Determine the [x, y] coordinate at the center of the cell enclosing the given text.  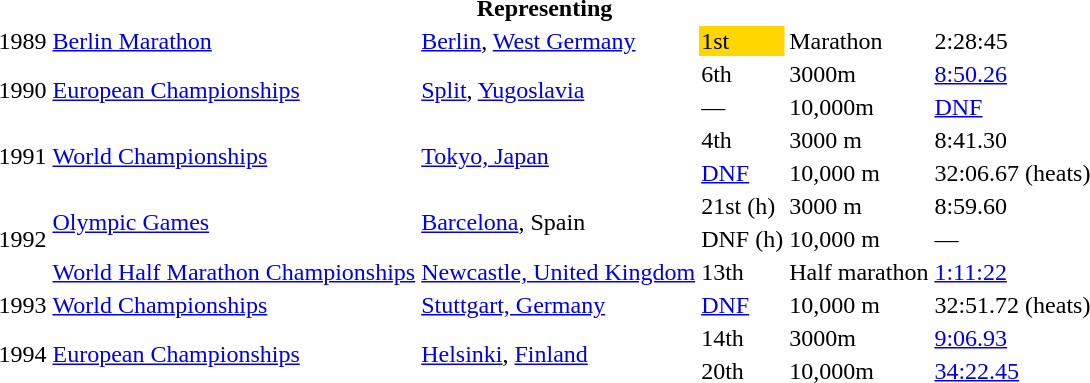
Olympic Games [234, 222]
World Half Marathon Championships [234, 272]
Barcelona, Spain [558, 222]
14th [742, 338]
DNF (h) [742, 239]
— [742, 107]
Stuttgart, Germany [558, 305]
Split, Yugoslavia [558, 90]
4th [742, 140]
13th [742, 272]
Berlin, West Germany [558, 41]
10,000m [859, 107]
Marathon [859, 41]
21st (h) [742, 206]
6th [742, 74]
Newcastle, United Kingdom [558, 272]
Berlin Marathon [234, 41]
Tokyo, Japan [558, 156]
1st [742, 41]
Half marathon [859, 272]
European Championships [234, 90]
